Provide the (X, Y) coordinate of the cell's center where the given text is located.  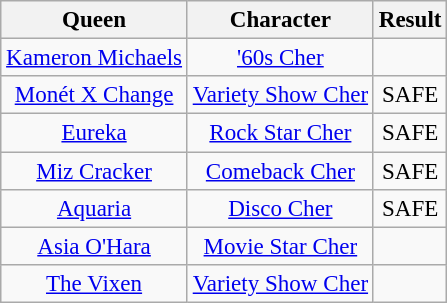
Rock Star Cher (280, 133)
Comeback Cher (280, 171)
Queen (94, 20)
Character (280, 20)
The Vixen (94, 284)
Disco Cher (280, 209)
Movie Star Cher (280, 246)
'60s Cher (280, 58)
Asia O'Hara (94, 246)
Eureka (94, 133)
Kameron Michaels (94, 58)
Monét X Change (94, 95)
Result (410, 20)
Aquaria (94, 209)
Miz Cracker (94, 171)
